Find where the given text appears and provide that cell's center as [X, Y] coordinate. 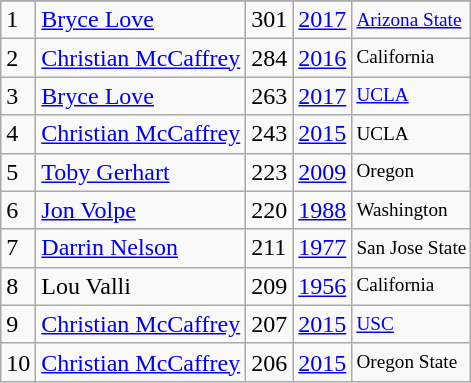
7 [18, 248]
1988 [322, 210]
9 [18, 324]
5 [18, 172]
4 [18, 134]
1956 [322, 286]
3 [18, 96]
Oregon State [412, 362]
301 [270, 20]
Oregon [412, 172]
Lou Valli [141, 286]
220 [270, 210]
Washington [412, 210]
1 [18, 20]
2 [18, 58]
223 [270, 172]
Toby Gerhart [141, 172]
2009 [322, 172]
211 [270, 248]
San Jose State [412, 248]
Darrin Nelson [141, 248]
USC [412, 324]
6 [18, 210]
284 [270, 58]
1977 [322, 248]
2016 [322, 58]
243 [270, 134]
209 [270, 286]
Jon Volpe [141, 210]
Arizona State [412, 20]
263 [270, 96]
8 [18, 286]
206 [270, 362]
10 [18, 362]
207 [270, 324]
